Output the [x, y] coordinate of the center of the cell containing the given text.  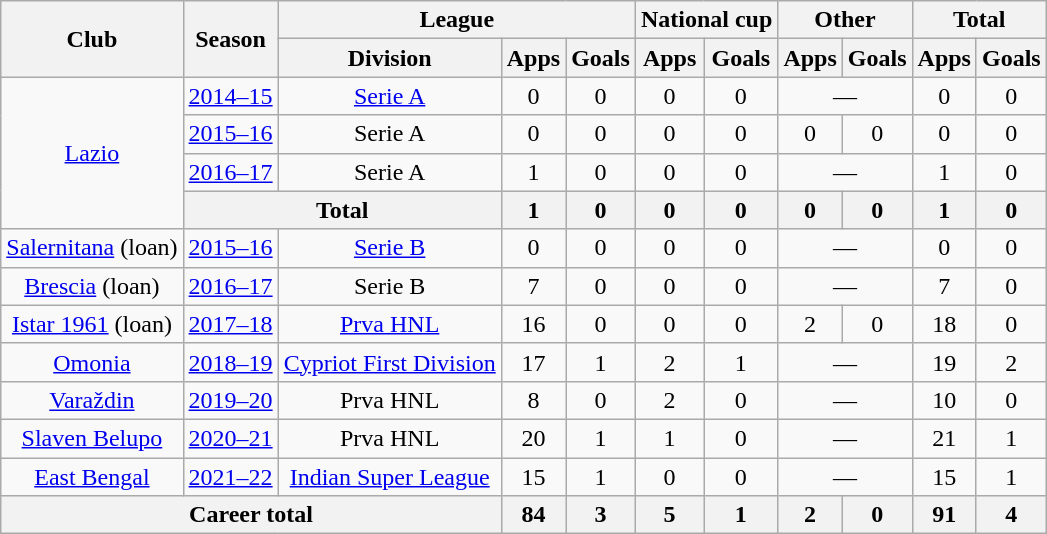
2021–22 [230, 477]
2019–20 [230, 400]
Club [92, 39]
Career total [251, 515]
National cup [706, 20]
Indian Super League [390, 477]
League [456, 20]
2014–15 [230, 96]
84 [533, 515]
5 [669, 515]
Lazio [92, 153]
Istar 1961 (loan) [92, 324]
Other [845, 20]
2017–18 [230, 324]
Varaždin [92, 400]
Omonia [92, 362]
21 [944, 438]
Salernitana (loan) [92, 248]
16 [533, 324]
19 [944, 362]
Season [230, 39]
91 [944, 515]
Brescia (loan) [92, 286]
Cypriot First Division [390, 362]
4 [1011, 515]
Slaven Belupo [92, 438]
2020–21 [230, 438]
18 [944, 324]
20 [533, 438]
Division [390, 58]
10 [944, 400]
8 [533, 400]
3 [601, 515]
17 [533, 362]
East Bengal [92, 477]
2018–19 [230, 362]
